Extract the (x, y) coordinate from the center of the cell holding the provided text.  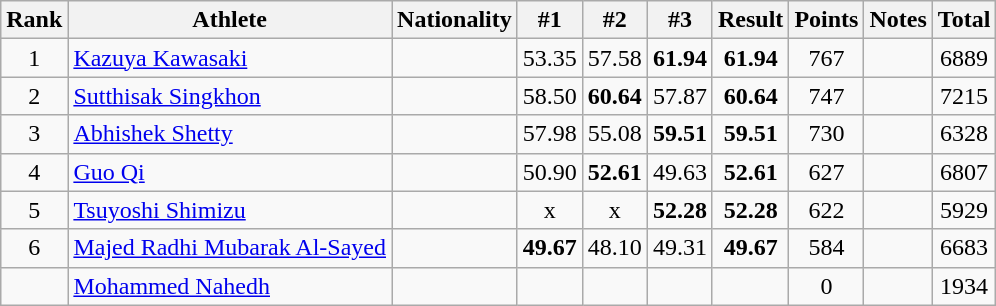
49.63 (680, 172)
Mohammed Nahedh (230, 286)
Rank (34, 20)
584 (826, 248)
6807 (964, 172)
#2 (614, 20)
53.35 (550, 58)
57.87 (680, 96)
2 (34, 96)
Notes (898, 20)
7215 (964, 96)
Total (964, 20)
57.98 (550, 134)
57.58 (614, 58)
6328 (964, 134)
55.08 (614, 134)
0 (826, 286)
730 (826, 134)
Kazuya Kawasaki (230, 58)
Points (826, 20)
#1 (550, 20)
Abhishek Shetty (230, 134)
6 (34, 248)
3 (34, 134)
6889 (964, 58)
5 (34, 210)
747 (826, 96)
49.31 (680, 248)
622 (826, 210)
627 (826, 172)
Result (750, 20)
Tsuyoshi Shimizu (230, 210)
6683 (964, 248)
1934 (964, 286)
Athlete (230, 20)
#3 (680, 20)
767 (826, 58)
Majed Radhi Mubarak Al-Sayed (230, 248)
Sutthisak Singkhon (230, 96)
1 (34, 58)
48.10 (614, 248)
Guo Qi (230, 172)
5929 (964, 210)
Nationality (455, 20)
50.90 (550, 172)
58.50 (550, 96)
4 (34, 172)
